Pinpoint the cell where the given text exists, returning its (x, y) midpoint coordinate. 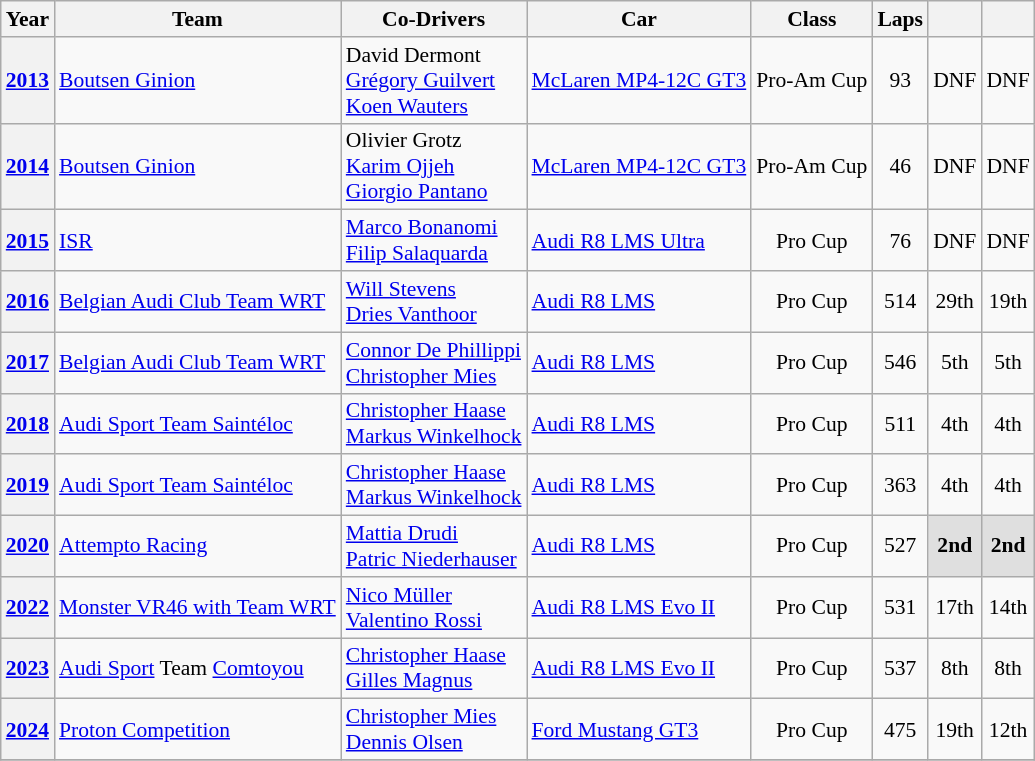
Will Stevens Dries Vanthoor (434, 302)
Year (28, 19)
14th (1008, 608)
2014 (28, 166)
93 (900, 80)
Olivier Grotz Karim Ojjeh Giorgio Pantano (434, 166)
2018 (28, 424)
2019 (28, 486)
Audi Sport Team Comtoyou (198, 668)
2017 (28, 362)
2015 (28, 240)
Monster VR46 with Team WRT (198, 608)
Team (198, 19)
46 (900, 166)
Christopher Haase Gilles Magnus (434, 668)
ISR (198, 240)
2024 (28, 730)
Marco Bonanomi Filip Salaquarda (434, 240)
2020 (28, 546)
Laps (900, 19)
Ford Mustang GT3 (638, 730)
514 (900, 302)
Mattia Drudi Patric Niederhauser (434, 546)
Christopher Mies Dennis Olsen (434, 730)
363 (900, 486)
Co-Drivers (434, 19)
2023 (28, 668)
511 (900, 424)
Class (812, 19)
17th (954, 608)
546 (900, 362)
Proton Competition (198, 730)
Nico Müller Valentino Rossi (434, 608)
537 (900, 668)
Audi R8 LMS Ultra (638, 240)
76 (900, 240)
2016 (28, 302)
2013 (28, 80)
2022 (28, 608)
475 (900, 730)
Connor De Phillippi Christopher Mies (434, 362)
David Dermont Grégory Guilvert Koen Wauters (434, 80)
12th (1008, 730)
29th (954, 302)
Car (638, 19)
Attempto Racing (198, 546)
527 (900, 546)
531 (900, 608)
